Determine the [X, Y] coordinate at the center of the cell enclosing the given text.  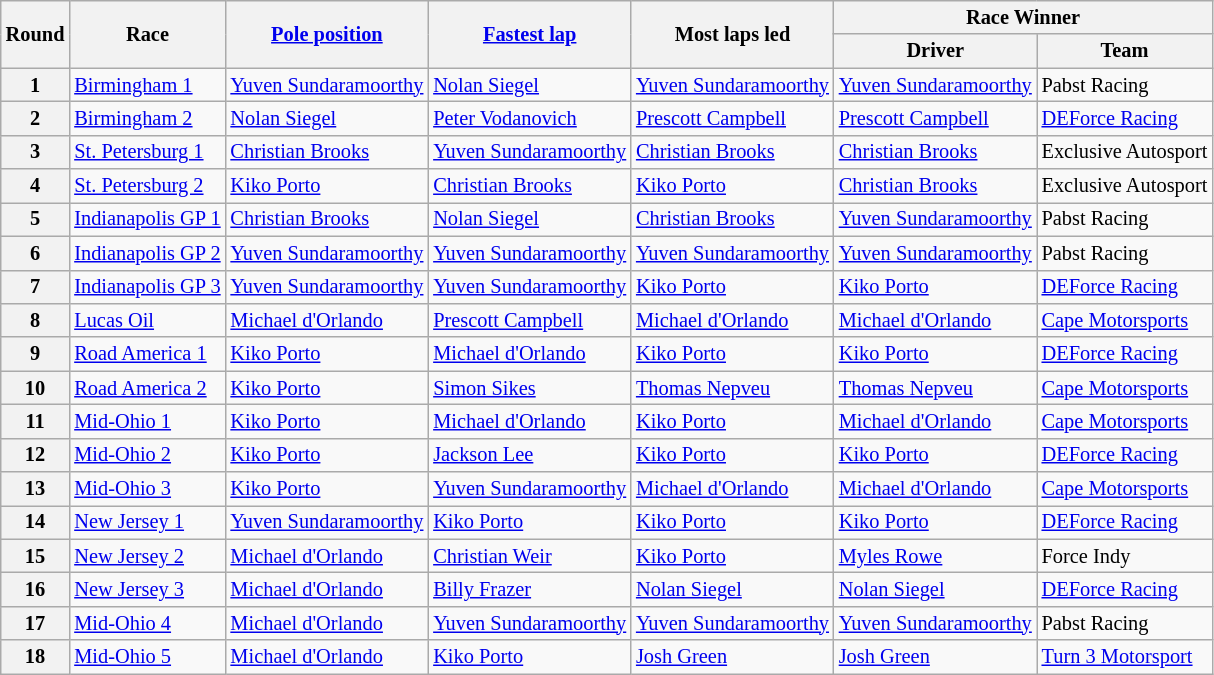
17 [36, 623]
Peter Vodanovich [530, 118]
6 [36, 253]
Birmingham 2 [147, 118]
13 [36, 489]
16 [36, 589]
18 [36, 657]
4 [36, 186]
Most laps led [732, 34]
14 [36, 522]
New Jersey 3 [147, 589]
Indianapolis GP 2 [147, 253]
9 [36, 354]
Jackson Lee [530, 455]
Lucas Oil [147, 320]
3 [36, 152]
Indianapolis GP 3 [147, 287]
Mid-Ohio 5 [147, 657]
St. Petersburg 1 [147, 152]
Mid-Ohio 2 [147, 455]
Mid-Ohio 3 [147, 489]
Indianapolis GP 1 [147, 219]
Mid-Ohio 1 [147, 421]
Birmingham 1 [147, 85]
Christian Weir [530, 556]
Driver [936, 51]
Road America 1 [147, 354]
St. Petersburg 2 [147, 186]
Billy Frazer [530, 589]
Force Indy [1125, 556]
Turn 3 Motorsport [1125, 657]
Team [1125, 51]
8 [36, 320]
7 [36, 287]
2 [36, 118]
Pole position [328, 34]
12 [36, 455]
New Jersey 2 [147, 556]
1 [36, 85]
New Jersey 1 [147, 522]
Race [147, 34]
Race Winner [1023, 17]
5 [36, 219]
Round [36, 34]
10 [36, 388]
Myles Rowe [936, 556]
Fastest lap [530, 34]
11 [36, 421]
Road America 2 [147, 388]
Mid-Ohio 4 [147, 623]
Simon Sikes [530, 388]
15 [36, 556]
